For the text-containing cell, return its midpoint in [x, y] coordinate format. 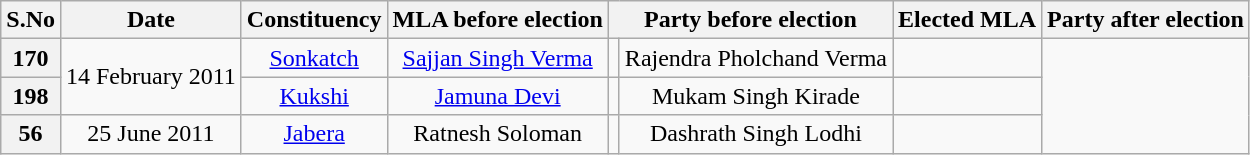
198 [31, 96]
170 [31, 58]
Jamuna Devi [498, 96]
MLA before election [498, 20]
14 February 2011 [150, 77]
Sonkatch [314, 58]
Ratnesh Soloman [498, 134]
56 [31, 134]
Kukshi [314, 96]
Dashrath Singh Lodhi [756, 134]
Mukam Singh Kirade [756, 96]
S.No [31, 20]
Sajjan Singh Verma [498, 58]
Elected MLA [968, 20]
Jabera [314, 134]
Party after election [1146, 20]
Date [150, 20]
25 June 2011 [150, 134]
Constituency [314, 20]
Party before election [750, 20]
Rajendra Pholchand Verma [756, 58]
